Output the [x, y] coordinate of the center of the cell containing the given text.  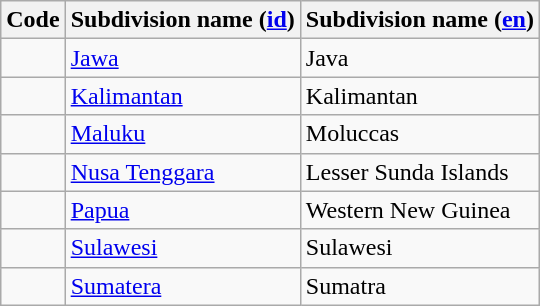
Jawa [182, 58]
Western New Guinea [420, 210]
Java [420, 58]
Subdivision name (en) [420, 20]
Code [33, 20]
Subdivision name (id) [182, 20]
Sumatera [182, 286]
Nusa Tenggara [182, 172]
Papua [182, 210]
Lesser Sunda Islands [420, 172]
Maluku [182, 134]
Moluccas [420, 134]
Sumatra [420, 286]
